Locate the cell with the specified text and output its [x, y] center coordinate. 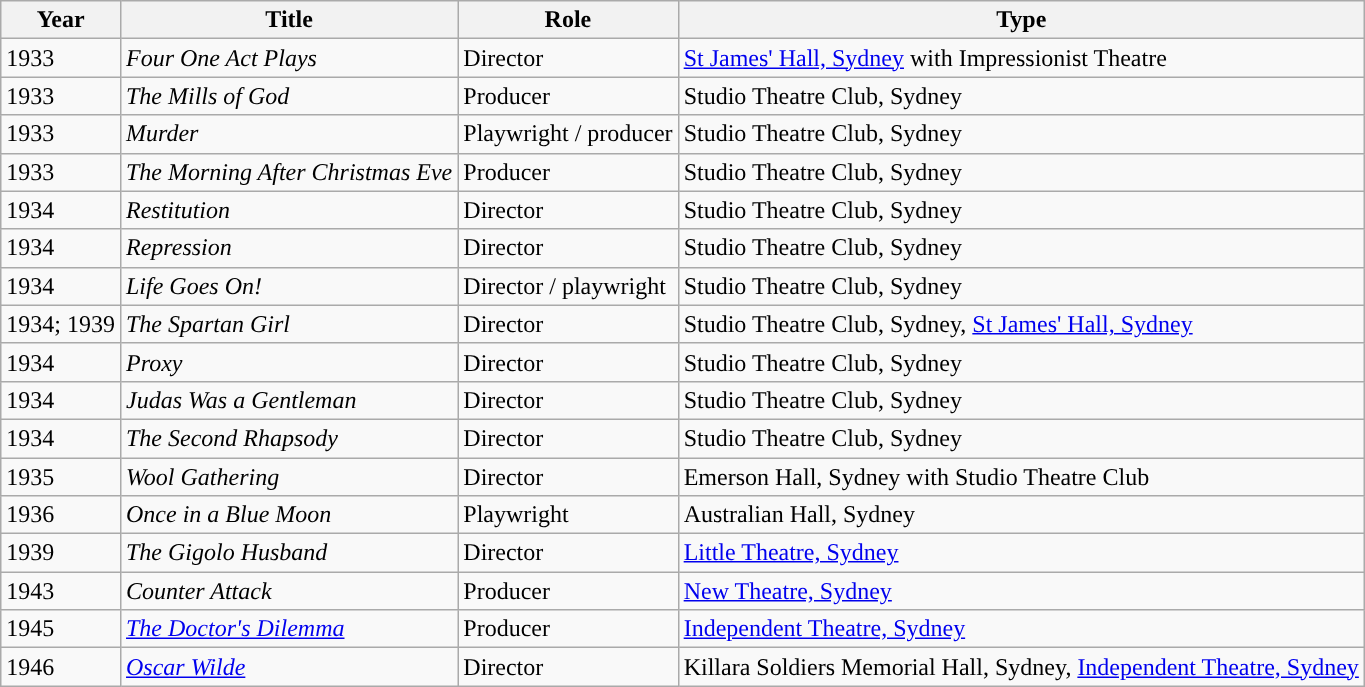
Repression [288, 248]
St James' Hall, Sydney with Impressionist Theatre [1021, 58]
1934; 1939 [61, 324]
1943 [61, 591]
The Second Rhapsody [288, 438]
The Doctor's Dilemma [288, 629]
Australian Hall, Sydney [1021, 515]
Director / playwright [568, 286]
Title [288, 20]
1946 [61, 667]
1945 [61, 629]
Year [61, 20]
Once in a Blue Moon [288, 515]
Type [1021, 20]
1936 [61, 515]
Playwright / producer [568, 134]
Counter Attack [288, 591]
The Spartan Girl [288, 324]
Life Goes On! [288, 286]
Oscar Wilde [288, 667]
Restitution [288, 210]
The Mills of God [288, 96]
Wool Gathering [288, 477]
1939 [61, 553]
Little Theatre, Sydney [1021, 553]
The Gigolo Husband [288, 553]
The Morning After Christmas Eve [288, 172]
Four One Act Plays [288, 58]
Killara Soldiers Memorial Hall, Sydney, Independent Theatre, Sydney [1021, 667]
Independent Theatre, Sydney [1021, 629]
Studio Theatre Club, Sydney, St James' Hall, Sydney [1021, 324]
Emerson Hall, Sydney with Studio Theatre Club [1021, 477]
New Theatre, Sydney [1021, 591]
Judas Was a Gentleman [288, 400]
Proxy [288, 362]
Role [568, 20]
Murder [288, 134]
Playwright [568, 515]
1935 [61, 477]
